Return the (X, Y) coordinate for the center point of the cell that contains the specified text.  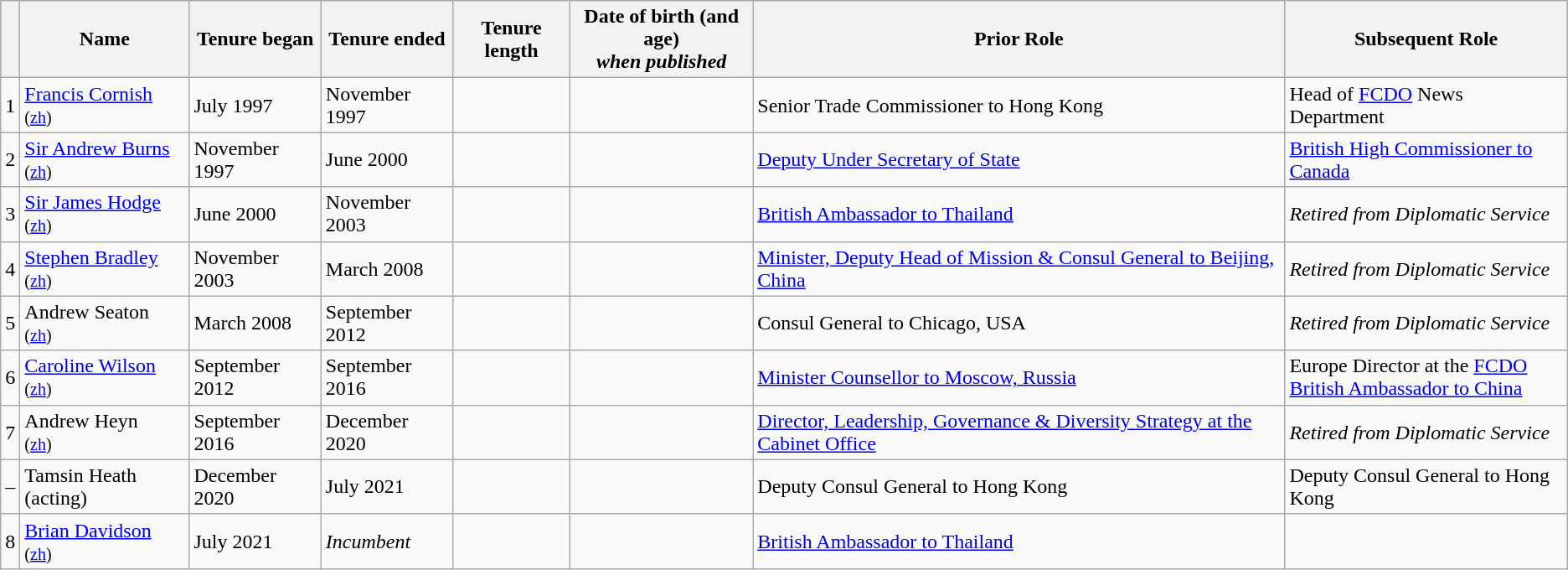
July 1997 (255, 106)
Brian Davidson(zh) (105, 541)
3 (10, 215)
Tamsin Heath (acting) (105, 486)
Senior Trade Commissioner to Hong Kong (1019, 106)
Francis Cornish(zh) (105, 106)
Consul General to Chicago, USA (1019, 324)
Incumbent (387, 541)
Date of birth (and age)when published (662, 39)
Director, Leadership, Governance & Diversity Strategy at the Cabinet Office (1019, 433)
4 (10, 268)
Minister Counsellor to Moscow, Russia (1019, 377)
Andrew Seaton(zh) (105, 324)
7 (10, 433)
Caroline Wilson(zh) (105, 377)
5 (10, 324)
8 (10, 541)
Subsequent Role (1426, 39)
2 (10, 159)
British High Commissioner to Canada (1426, 159)
Minister, Deputy Head of Mission & Consul General to Beijing, China (1019, 268)
Head of FCDO News Department (1426, 106)
Name (105, 39)
Prior Role (1019, 39)
Sir James Hodge(zh) (105, 215)
6 (10, 377)
Stephen Bradley(zh) (105, 268)
Andrew Heyn(zh) (105, 433)
Tenure length (512, 39)
1 (10, 106)
Sir Andrew Burns(zh) (105, 159)
Deputy Under Secretary of State (1019, 159)
– (10, 486)
Tenure began (255, 39)
Tenure ended (387, 39)
Europe Director at the FCDOBritish Ambassador to China (1426, 377)
